Provide the (x, y) coordinate of the cell's center where the given text is located.  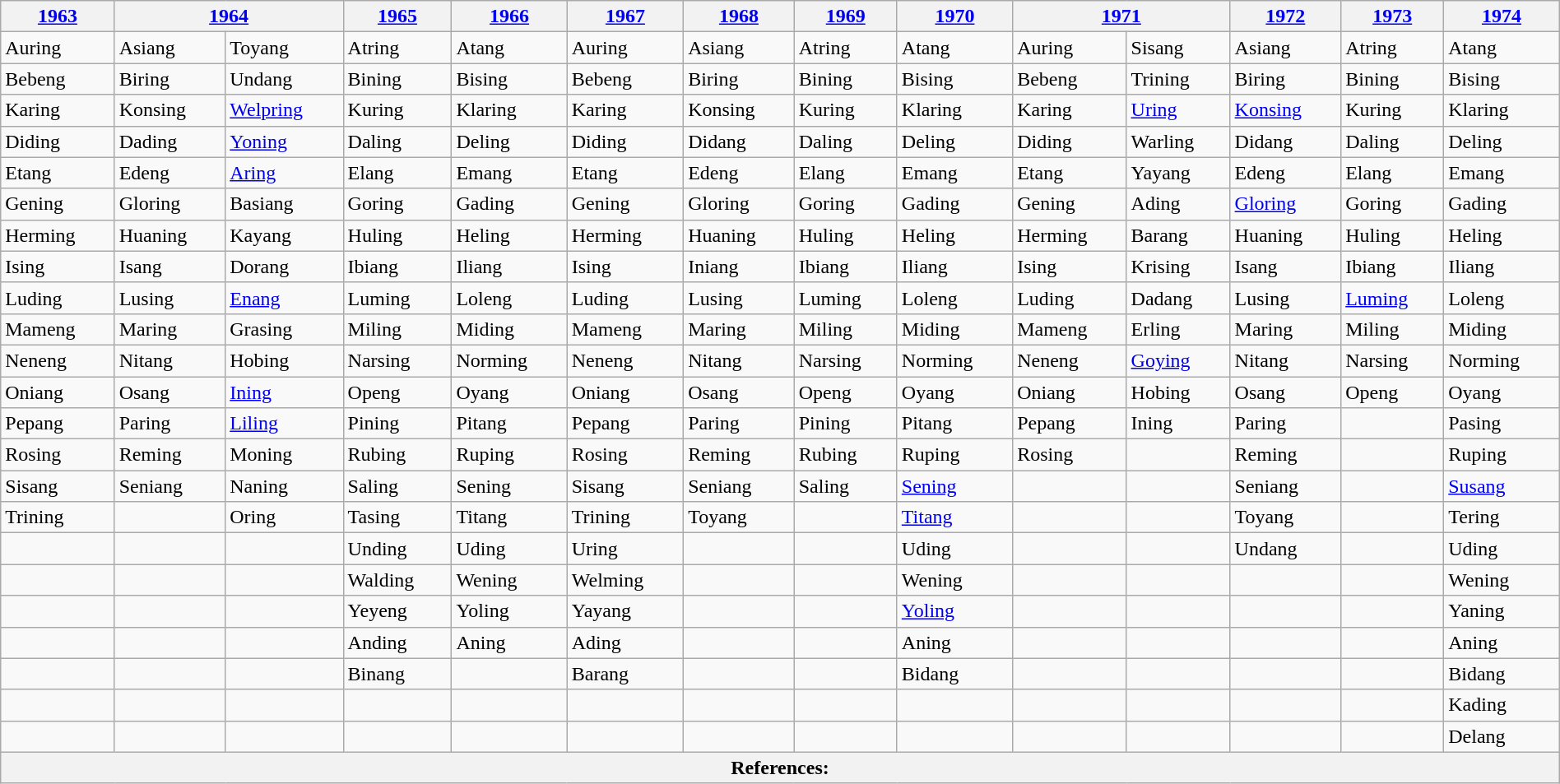
1974 (1502, 16)
Dading (169, 141)
Kayang (285, 235)
1966 (509, 16)
Tering (1502, 517)
Basiang (285, 204)
Iniang (739, 267)
Yaning (1502, 611)
Binang (397, 674)
Yeyeng (397, 611)
1969 (846, 16)
Unding (397, 549)
Aring (285, 173)
Anding (397, 643)
Erling (1178, 329)
1967 (625, 16)
1972 (1285, 16)
Grasing (285, 329)
Tasing (397, 517)
Krising (1178, 267)
Kading (1502, 705)
Warling (1178, 141)
Welming (625, 580)
Enang (285, 298)
Liling (285, 424)
Susang (1502, 486)
References: (780, 768)
1963 (58, 16)
Moning (285, 455)
1970 (954, 16)
1968 (739, 16)
Welpring (285, 110)
Dadang (1178, 298)
1964 (229, 16)
Yoning (285, 141)
Naning (285, 486)
Oring (285, 517)
Walding (397, 580)
Goying (1178, 360)
1965 (397, 16)
Delang (1502, 736)
Dorang (285, 267)
1973 (1392, 16)
1971 (1121, 16)
Pasing (1502, 424)
